Provide the (X, Y) coordinate of the cell's center where the given text is located.  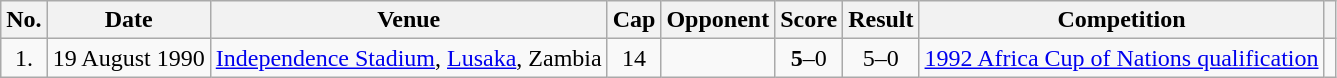
Opponent (718, 20)
14 (634, 58)
No. (24, 20)
Cap (634, 20)
Competition (1122, 20)
Score (809, 20)
Independence Stadium, Lusaka, Zambia (408, 58)
19 August 1990 (128, 58)
Venue (408, 20)
Date (128, 20)
Result (881, 20)
1. (24, 58)
1992 Africa Cup of Nations qualification (1122, 58)
